Return (x, y) of the center of cell containing provided text 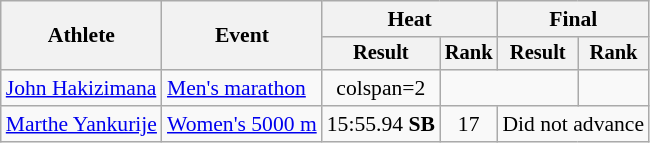
15:55.94 SB (381, 124)
colspan=2 (381, 88)
Final (573, 19)
Athlete (82, 36)
John Hakizimana (82, 88)
Marthe Yankurije (82, 124)
Heat (410, 19)
Men's marathon (242, 88)
Did not advance (573, 124)
Event (242, 36)
17 (469, 124)
Women's 5000 m (242, 124)
